Return the (X, Y) coordinate for the center point of the cell that contains the specified text.  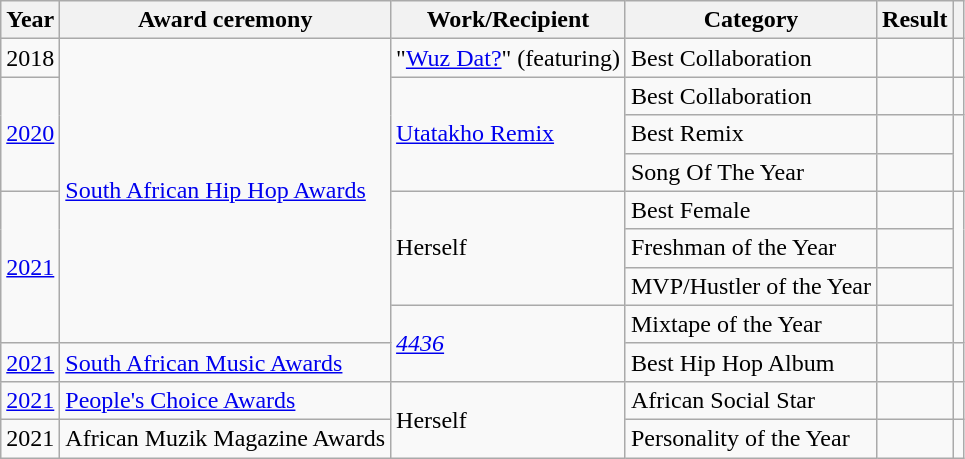
Award ceremony (226, 20)
Best Remix (750, 134)
African Social Star (750, 400)
South African Music Awards (226, 362)
Best Female (750, 210)
4436 (508, 343)
Freshman of the Year (750, 248)
Work/Recipient (508, 20)
People's Choice Awards (226, 400)
African Muzik Magazine Awards (226, 438)
MVP/Hustler of the Year (750, 286)
Utatakho Remix (508, 134)
Best Hip Hop Album (750, 362)
Category (750, 20)
Year (30, 20)
Mixtape of the Year (750, 324)
Result (915, 20)
South African Hip Hop Awards (226, 191)
2020 (30, 134)
Song Of The Year (750, 172)
"Wuz Dat?" (featuring) (508, 58)
Personality of the Year (750, 438)
2018 (30, 58)
